Extract the [X, Y] coordinate from the center of the cell holding the provided text.  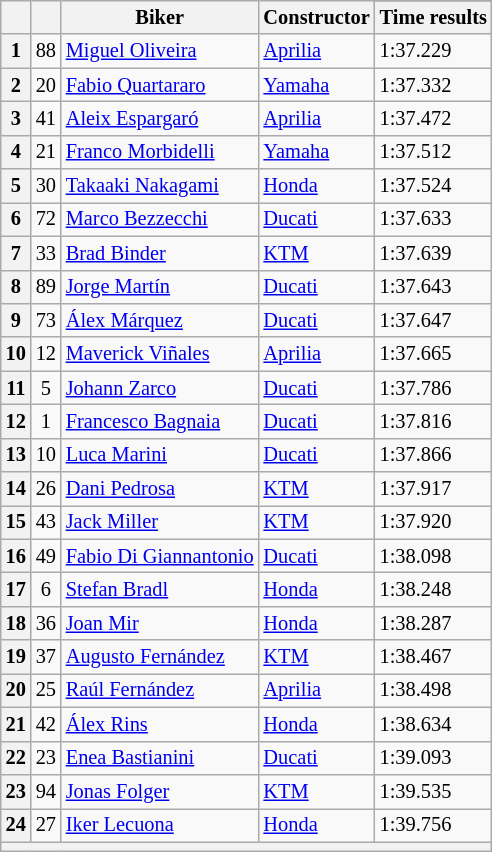
14 [16, 489]
1:37.512 [434, 152]
1:38.098 [434, 556]
Augusto Fernández [160, 657]
16 [16, 556]
Time results [434, 17]
1:38.467 [434, 657]
Stefan Bradl [160, 589]
26 [46, 489]
37 [46, 657]
Maverick Viñales [160, 354]
15 [16, 522]
33 [46, 253]
1:39.756 [434, 825]
Fabio Quartararo [160, 85]
9 [16, 320]
1:39.093 [434, 758]
4 [16, 152]
Jorge Martín [160, 287]
17 [16, 589]
Takaaki Nakagami [160, 186]
1:37.332 [434, 85]
1:37.665 [434, 354]
Aleix Espargaró [160, 118]
Joan Mir [160, 623]
1:37.917 [434, 489]
Marco Bezzecchi [160, 219]
22 [16, 758]
49 [46, 556]
Miguel Oliveira [160, 51]
1:37.920 [434, 522]
Brad Binder [160, 253]
Jack Miller [160, 522]
Jonas Folger [160, 791]
13 [16, 455]
Johann Zarco [160, 388]
Iker Lecuona [160, 825]
25 [46, 690]
1:37.633 [434, 219]
1:37.786 [434, 388]
24 [16, 825]
1:37.643 [434, 287]
89 [46, 287]
27 [46, 825]
Enea Bastianini [160, 758]
72 [46, 219]
2 [16, 85]
Fabio Di Giannantonio [160, 556]
1:37.647 [434, 320]
36 [46, 623]
1:37.866 [434, 455]
1:37.524 [434, 186]
1:39.535 [434, 791]
Luca Marini [160, 455]
88 [46, 51]
1:37.639 [434, 253]
11 [16, 388]
Álex Márquez [160, 320]
18 [16, 623]
8 [16, 287]
Raúl Fernández [160, 690]
7 [16, 253]
Biker [160, 17]
42 [46, 724]
30 [46, 186]
3 [16, 118]
Constructor [317, 17]
94 [46, 791]
1:38.498 [434, 690]
1:37.472 [434, 118]
41 [46, 118]
1:38.634 [434, 724]
1:38.248 [434, 589]
19 [16, 657]
Dani Pedrosa [160, 489]
Franco Morbidelli [160, 152]
Álex Rins [160, 724]
Francesco Bagnaia [160, 421]
1:37.816 [434, 421]
73 [46, 320]
1:38.287 [434, 623]
43 [46, 522]
1:37.229 [434, 51]
